Capture the cell that displays the provided text and extract its [X, Y] central coordinate. 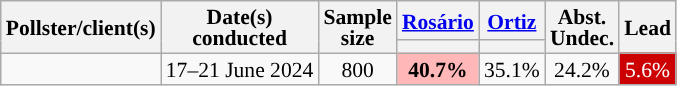
5.6% [648, 68]
Date(s)conducted [240, 27]
Lead [648, 27]
35.1% [512, 68]
17–21 June 2024 [240, 68]
Samplesize [357, 27]
24.2% [582, 68]
800 [357, 68]
Ortiz [512, 20]
Pollster/client(s) [81, 27]
40.7% [438, 68]
Abst.Undec. [582, 27]
Rosário [438, 20]
